Capture the cell that displays the provided text and extract its (X, Y) central coordinate. 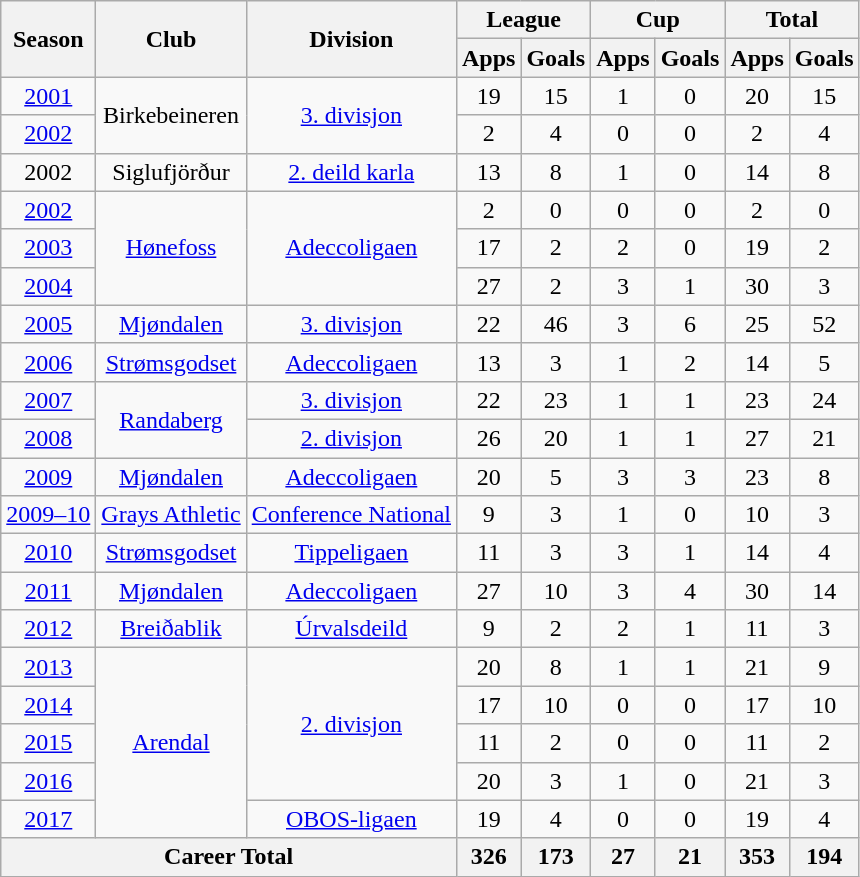
2007 (48, 400)
2. deild karla (351, 172)
2015 (48, 743)
2011 (48, 591)
2012 (48, 629)
2017 (48, 819)
2009–10 (48, 515)
2010 (48, 553)
Cup (658, 20)
25 (757, 324)
2008 (48, 438)
Hønefoss (171, 248)
Career Total (229, 857)
326 (488, 857)
2013 (48, 667)
52 (824, 324)
Tippeligaen (351, 553)
2001 (48, 96)
2014 (48, 705)
OBOS-ligaen (351, 819)
Siglufjörður (171, 172)
6 (690, 324)
Grays Athletic (171, 515)
Randaberg (171, 419)
League (523, 20)
2004 (48, 286)
46 (556, 324)
2016 (48, 781)
353 (757, 857)
2005 (48, 324)
2003 (48, 248)
Season (48, 39)
2009 (48, 477)
Division (351, 39)
24 (824, 400)
Birkebeineren (171, 115)
Úrvalsdeild (351, 629)
Club (171, 39)
Conference National (351, 515)
Total (792, 20)
194 (824, 857)
Arendal (171, 743)
173 (556, 857)
2006 (48, 362)
26 (488, 438)
Breiðablik (171, 629)
